Provide the (x, y) coordinate of the cell's center where the given text is located.  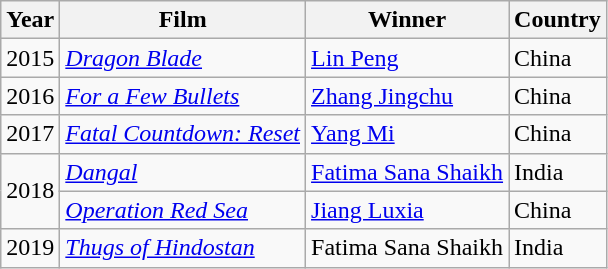
2017 (30, 134)
2018 (30, 191)
2019 (30, 248)
Country (558, 20)
Thugs of Hindostan (183, 248)
2015 (30, 58)
Lin Peng (408, 58)
Operation Red Sea (183, 210)
Dragon Blade (183, 58)
Fatal Countdown: Reset (183, 134)
2016 (30, 96)
Winner (408, 20)
Film (183, 20)
Jiang Luxia (408, 210)
Yang Mi (408, 134)
For a Few Bullets (183, 96)
Dangal (183, 172)
Zhang Jingchu (408, 96)
Year (30, 20)
